Scan for the cell matching the given text and deliver its (X, Y) coordinate at center. 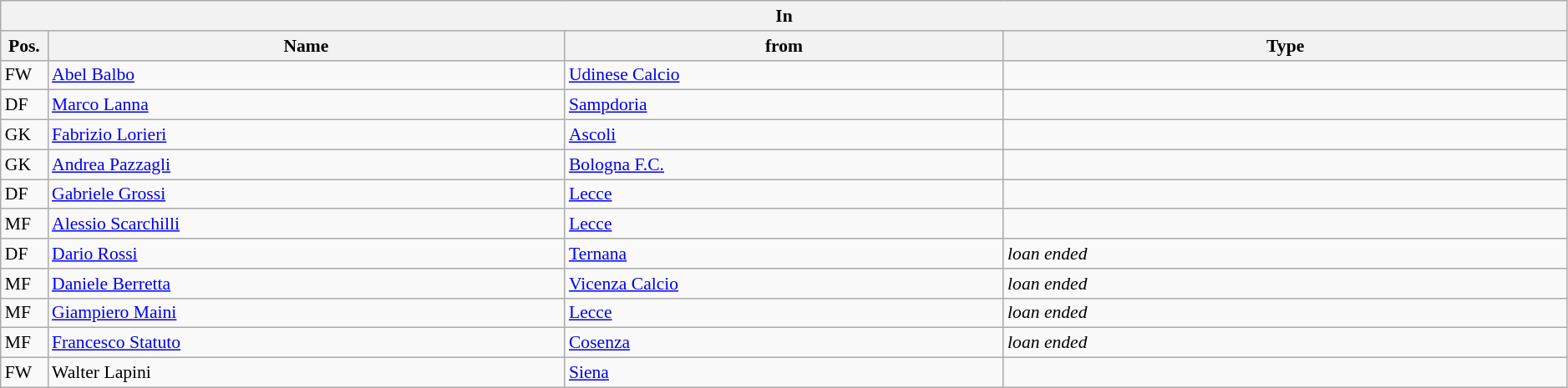
Gabriele Grossi (306, 194)
Siena (784, 373)
Type (1285, 46)
Name (306, 46)
from (784, 46)
Alessio Scarchilli (306, 224)
Marco Lanna (306, 105)
Udinese Calcio (784, 75)
In (784, 16)
Francesco Statuto (306, 343)
Walter Lapini (306, 373)
Ternana (784, 254)
Ascoli (784, 135)
Abel Balbo (306, 75)
Cosenza (784, 343)
Giampiero Maini (306, 313)
Pos. (24, 46)
Sampdoria (784, 105)
Vicenza Calcio (784, 284)
Bologna F.C. (784, 164)
Daniele Berretta (306, 284)
Fabrizio Lorieri (306, 135)
Dario Rossi (306, 254)
Andrea Pazzagli (306, 164)
